Extract the [X, Y] coordinate from the center of the cell holding the provided text.  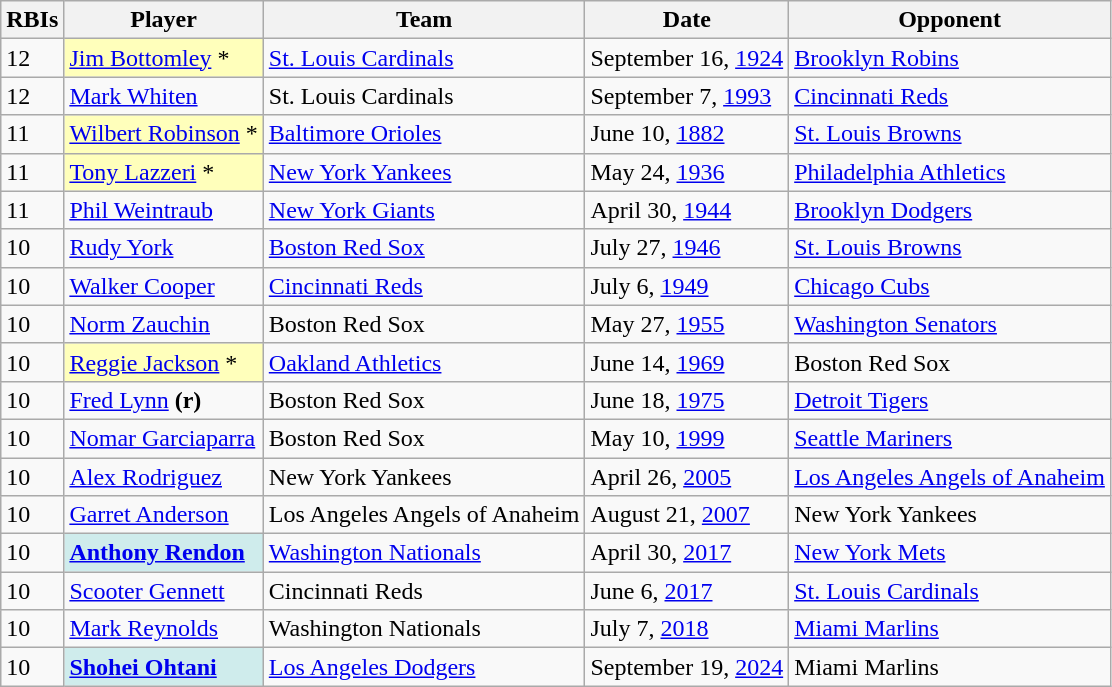
Walker Cooper [164, 286]
July 6, 1949 [687, 286]
June 18, 1975 [687, 400]
Anthony Rendon [164, 553]
May 27, 1955 [687, 324]
Wilbert Robinson * [164, 134]
July 7, 2018 [687, 629]
Philadelphia Athletics [950, 172]
Shohei Ohtani [164, 667]
Garret Anderson [164, 515]
Fred Lynn (r) [164, 400]
May 10, 1999 [687, 438]
Baltimore Orioles [424, 134]
Jim Bottomley * [164, 58]
Player [164, 20]
April 26, 2005 [687, 477]
May 24, 1936 [687, 172]
Brooklyn Dodgers [950, 210]
Detroit Tigers [950, 400]
Mark Whiten [164, 96]
RBIs [32, 20]
July 27, 1946 [687, 248]
Los Angeles Dodgers [424, 667]
Phil Weintraub [164, 210]
Oakland Athletics [424, 362]
New York Giants [424, 210]
April 30, 2017 [687, 553]
June 14, 1969 [687, 362]
Mark Reynolds [164, 629]
New York Mets [950, 553]
Seattle Mariners [950, 438]
June 6, 2017 [687, 591]
Norm Zauchin [164, 324]
Tony Lazzeri * [164, 172]
September 16, 1924 [687, 58]
Reggie Jackson * [164, 362]
Date [687, 20]
August 21, 2007 [687, 515]
Nomar Garciaparra [164, 438]
Alex Rodriguez [164, 477]
April 30, 1944 [687, 210]
Scooter Gennett [164, 591]
Chicago Cubs [950, 286]
Rudy York [164, 248]
September 19, 2024 [687, 667]
Opponent [950, 20]
Team [424, 20]
Brooklyn Robins [950, 58]
September 7, 1993 [687, 96]
Washington Senators [950, 324]
June 10, 1882 [687, 134]
